Detect which cell encompasses the target text, then output its [x, y] center coordinate. 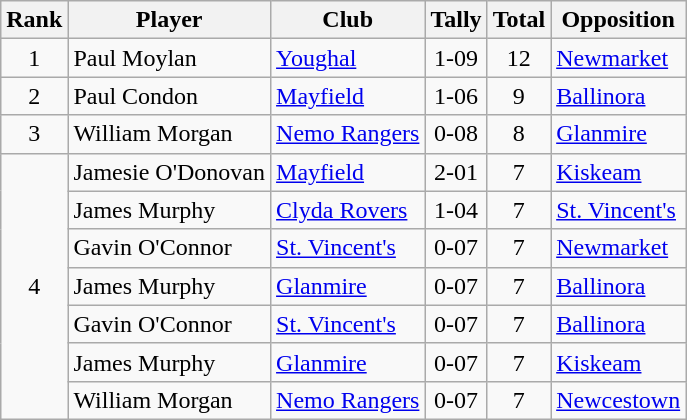
1-04 [456, 210]
1 [34, 58]
Tally [456, 20]
1-09 [456, 58]
Paul Condon [170, 96]
Youghal [348, 58]
Clyda Rovers [348, 210]
Paul Moylan [170, 58]
1-06 [456, 96]
2 [34, 96]
9 [519, 96]
Total [519, 20]
2-01 [456, 172]
Opposition [618, 20]
Player [170, 20]
Rank [34, 20]
0-08 [456, 134]
4 [34, 286]
3 [34, 134]
Newcestown [618, 400]
Jamesie O'Donovan [170, 172]
8 [519, 134]
12 [519, 58]
Club [348, 20]
